Capture the cell that displays the provided text and extract its [X, Y] central coordinate. 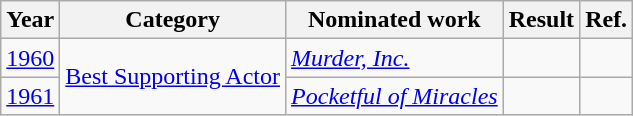
Murder, Inc. [395, 58]
Result [541, 20]
Category [173, 20]
Nominated work [395, 20]
Year [30, 20]
Pocketful of Miracles [395, 96]
1961 [30, 96]
Best Supporting Actor [173, 77]
1960 [30, 58]
Ref. [606, 20]
